Provide the [X, Y] coordinate of the cell's center where the given text is located.  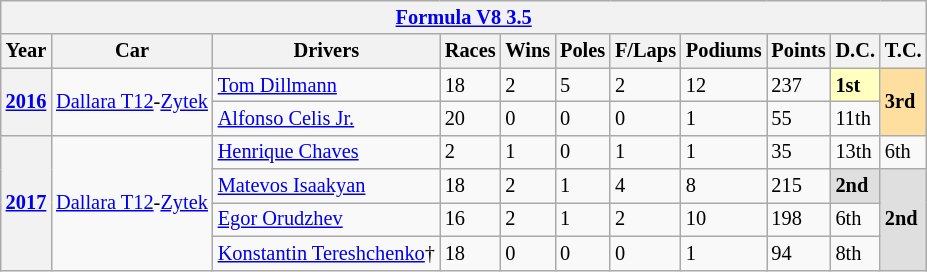
Alfonso Celis Jr. [326, 118]
Konstantin Tereshchenko† [326, 253]
237 [798, 85]
12 [724, 85]
Year [26, 51]
2017 [26, 202]
20 [470, 118]
Podiums [724, 51]
215 [798, 186]
T.C. [904, 51]
94 [798, 253]
Car [132, 51]
Poles [582, 51]
10 [724, 219]
Races [470, 51]
Wins [528, 51]
Henrique Chaves [326, 152]
8th [856, 253]
198 [798, 219]
Egor Orudzhev [326, 219]
Formula V8 3.5 [464, 17]
4 [646, 186]
F/Laps [646, 51]
1st [856, 85]
16 [470, 219]
13th [856, 152]
D.C. [856, 51]
Drivers [326, 51]
Matevos Isaakyan [326, 186]
11th [856, 118]
5 [582, 85]
3rd [904, 102]
Points [798, 51]
55 [798, 118]
Tom Dillmann [326, 85]
2016 [26, 102]
35 [798, 152]
8 [724, 186]
